Pinpoint the cell where the given text exists, returning its (x, y) midpoint coordinate. 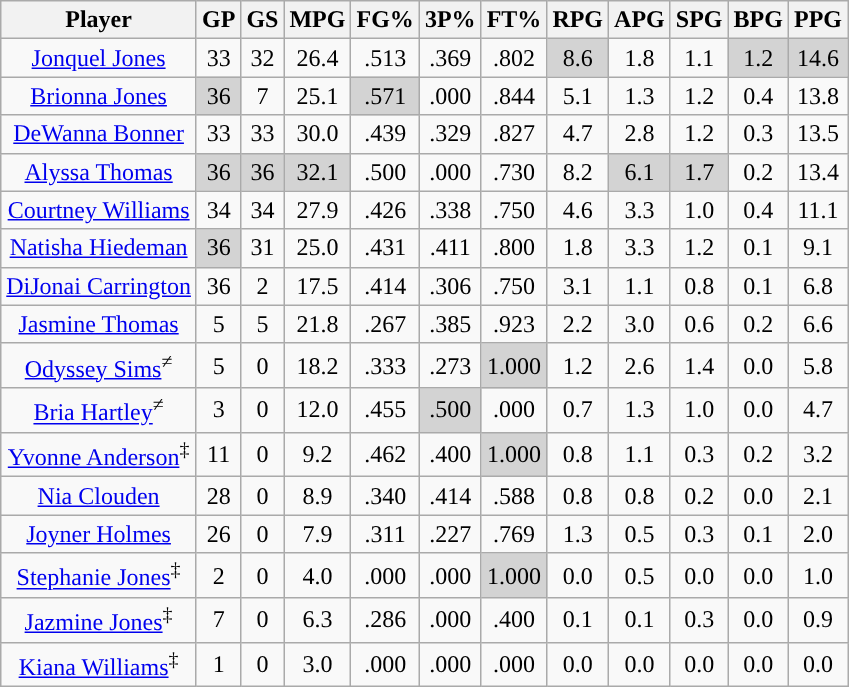
0.7 (578, 410)
3P% (450, 20)
7.9 (318, 534)
.462 (385, 454)
18.2 (318, 366)
.227 (450, 534)
Player (99, 20)
25.1 (318, 96)
Courtney Williams (99, 210)
8.6 (578, 58)
0.6 (699, 324)
3.1 (578, 286)
.411 (450, 248)
Yvonne Anderson‡ (99, 454)
21.8 (318, 324)
.588 (514, 496)
Jasmine Thomas (99, 324)
6.8 (818, 286)
.800 (514, 248)
.439 (385, 134)
.455 (385, 410)
.338 (450, 210)
Odyssey Sims≠ (99, 366)
PPG (818, 20)
0.9 (818, 620)
9.2 (318, 454)
.273 (450, 366)
.329 (450, 134)
GS (262, 20)
9.1 (818, 248)
.923 (514, 324)
DeWanna Bonner (99, 134)
5.8 (818, 366)
DiJonai Carrington (99, 286)
APG (640, 20)
.844 (514, 96)
BPG (758, 20)
32.1 (318, 172)
.730 (514, 172)
6.3 (318, 620)
Joyner Holmes (99, 534)
.385 (450, 324)
.513 (385, 58)
Jonquel Jones (99, 58)
2.1 (818, 496)
.333 (385, 366)
.286 (385, 620)
.571 (385, 96)
14.6 (818, 58)
.769 (514, 534)
2.6 (640, 366)
.827 (514, 134)
11 (218, 454)
26.4 (318, 58)
26 (218, 534)
.369 (450, 58)
25.0 (318, 248)
4.0 (318, 576)
Natisha Hiedeman (99, 248)
28 (218, 496)
Brionna Jones (99, 96)
1.7 (699, 172)
27.9 (318, 210)
4.6 (578, 210)
3.2 (818, 454)
31 (262, 248)
Stephanie Jones‡ (99, 576)
.267 (385, 324)
12.0 (318, 410)
11.1 (818, 210)
GP (218, 20)
Alyssa Thomas (99, 172)
Kiana Williams‡ (99, 664)
5.1 (578, 96)
Bria Hartley≠ (99, 410)
2.0 (818, 534)
.431 (385, 248)
Nia Clouden (99, 496)
2.8 (640, 134)
13.8 (818, 96)
Jazmine Jones‡ (99, 620)
13.4 (818, 172)
RPG (578, 20)
6.1 (640, 172)
.426 (385, 210)
8.9 (318, 496)
1.4 (699, 366)
.802 (514, 58)
FG% (385, 20)
2.2 (578, 324)
3 (218, 410)
6.6 (818, 324)
FT% (514, 20)
30.0 (318, 134)
.311 (385, 534)
SPG (699, 20)
1 (218, 664)
17.5 (318, 286)
.340 (385, 496)
.306 (450, 286)
32 (262, 58)
MPG (318, 20)
13.5 (818, 134)
8.2 (578, 172)
